For the text-containing cell, return its midpoint in (x, y) coordinate format. 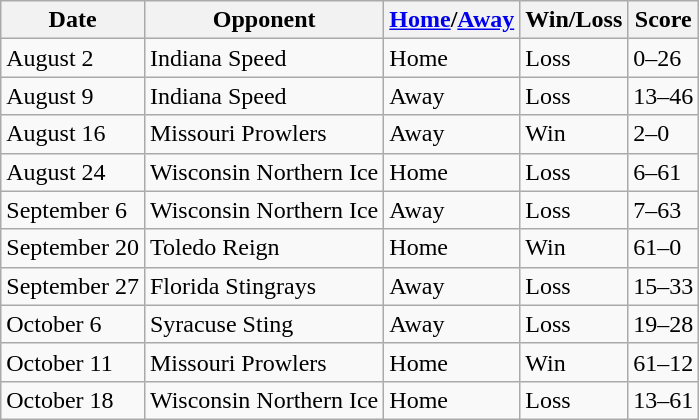
0–26 (664, 58)
Home/Away (452, 20)
Win/Loss (574, 20)
Toledo Reign (264, 248)
Date (73, 20)
August 16 (73, 134)
September 20 (73, 248)
19–28 (664, 324)
6–61 (664, 172)
Score (664, 20)
August 24 (73, 172)
October 18 (73, 400)
October 11 (73, 362)
7–63 (664, 210)
Syracuse Sting (264, 324)
Opponent (264, 20)
September 27 (73, 286)
13–61 (664, 400)
October 6 (73, 324)
August 2 (73, 58)
13–46 (664, 96)
September 6 (73, 210)
2–0 (664, 134)
15–33 (664, 286)
Florida Stingrays (264, 286)
61–0 (664, 248)
August 9 (73, 96)
61–12 (664, 362)
